Extract the (x, y) coordinate from the center of the cell holding the provided text.  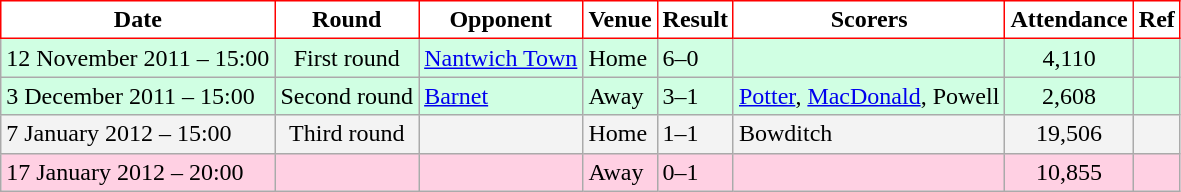
Scorers (868, 20)
First round (347, 58)
6–0 (695, 58)
3–1 (695, 96)
Bowditch (868, 134)
2,608 (1069, 96)
Potter, MacDonald, Powell (868, 96)
Second round (347, 96)
12 November 2011 – 15:00 (138, 58)
3 December 2011 – 15:00 (138, 96)
Date (138, 20)
Result (695, 20)
Third round (347, 134)
7 January 2012 – 15:00 (138, 134)
Opponent (501, 20)
1–1 (695, 134)
Round (347, 20)
17 January 2012 – 20:00 (138, 172)
4,110 (1069, 58)
Nantwich Town (501, 58)
Barnet (501, 96)
Attendance (1069, 20)
Venue (620, 20)
10,855 (1069, 172)
Ref (1156, 20)
0–1 (695, 172)
19,506 (1069, 134)
